Locate the cell with the specified text and output its (X, Y) center coordinate. 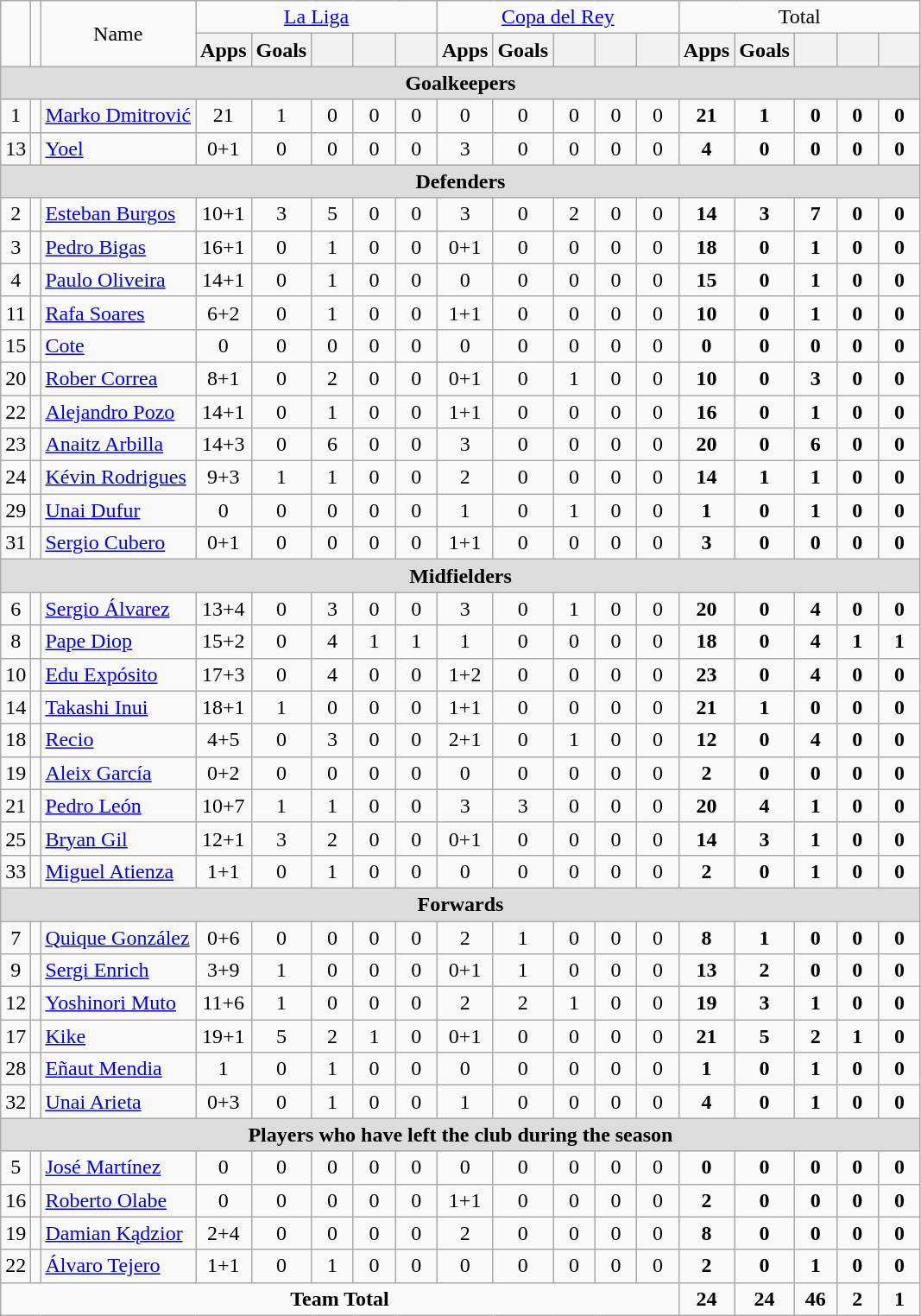
9 (16, 971)
0+6 (224, 937)
10+1 (224, 214)
Rober Correa (118, 378)
Midfielders (461, 576)
Yoel (118, 149)
Miguel Atienza (118, 871)
Edu Expósito (118, 674)
9+3 (224, 478)
Paulo Oliveira (118, 280)
Defenders (461, 181)
0+2 (224, 773)
Yoshinori Muto (118, 1003)
Alejandro Pozo (118, 412)
Sergio Álvarez (118, 609)
2+1 (464, 740)
Roberto Olabe (118, 1200)
Anaitz Arbilla (118, 445)
25 (16, 838)
Team Total (340, 1299)
11+6 (224, 1003)
Copa del Rey (558, 17)
46 (815, 1299)
3+9 (224, 971)
0+3 (224, 1102)
José Martínez (118, 1167)
Quique González (118, 937)
Forwards (461, 904)
Bryan Gil (118, 838)
Rafa Soares (118, 313)
Players who have left the club during the season (461, 1135)
Cote (118, 345)
Goalkeepers (461, 83)
Pape Diop (118, 642)
19+1 (224, 1036)
17+3 (224, 674)
Takashi Inui (118, 707)
Esteban Burgos (118, 214)
Total (799, 17)
32 (16, 1102)
Recio (118, 740)
Unai Arieta (118, 1102)
11 (16, 313)
15+2 (224, 642)
33 (16, 871)
6+2 (224, 313)
28 (16, 1069)
Kévin Rodrigues (118, 478)
Damian Kądzior (118, 1233)
Unai Dufur (118, 510)
29 (16, 510)
La Liga (317, 17)
12+1 (224, 838)
4+5 (224, 740)
Sergio Cubero (118, 543)
8+1 (224, 378)
Sergi Enrich (118, 971)
10+7 (224, 806)
Pedro Bigas (118, 247)
Marko Dmitrović (118, 116)
1+2 (464, 674)
16+1 (224, 247)
Name (118, 34)
Pedro León (118, 806)
2+4 (224, 1233)
Álvaro Tejero (118, 1266)
31 (16, 543)
14+3 (224, 445)
Kike (118, 1036)
Eñaut Mendia (118, 1069)
Aleix García (118, 773)
13+4 (224, 609)
18+1 (224, 707)
17 (16, 1036)
